Search for the cell housing the specified text and yield its (X, Y) center coordinate. 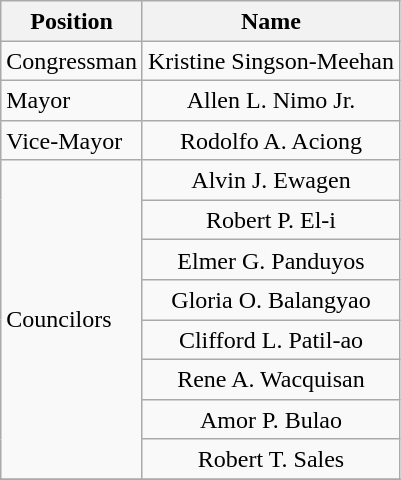
Congressman (72, 61)
Elmer G. Panduyos (270, 260)
Mayor (72, 100)
Robert T. Sales (270, 459)
Rodolfo A. Aciong (270, 140)
Alvin J. Ewagen (270, 180)
Clifford L. Patil-ao (270, 340)
Allen L. Nimo Jr. (270, 100)
Amor P. Bulao (270, 419)
Vice-Mayor (72, 140)
Rene A. Wacquisan (270, 379)
Gloria O. Balangyao (270, 300)
Kristine Singson-Meehan (270, 61)
Position (72, 21)
Councilors (72, 320)
Robert P. El-i (270, 220)
Name (270, 21)
